Locate the cell with the specified text and output its (x, y) center coordinate. 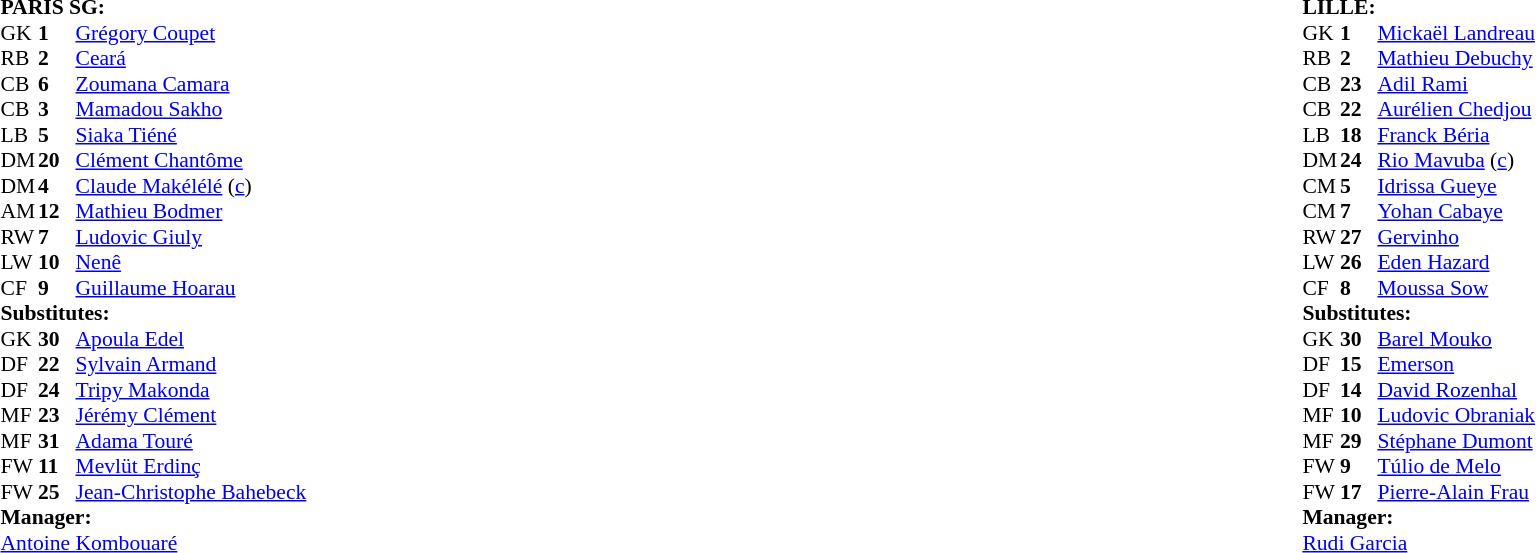
11 (57, 467)
Ludovic Obraniak (1456, 415)
Stéphane Dumont (1456, 441)
Ceará (192, 59)
Pierre-Alain Frau (1456, 492)
Mevlüt Erdinç (192, 467)
6 (57, 84)
Clément Chantôme (192, 161)
Yohan Cabaye (1456, 211)
Eden Hazard (1456, 263)
AM (19, 211)
20 (57, 161)
17 (1359, 492)
Mathieu Debuchy (1456, 59)
Franck Béria (1456, 135)
18 (1359, 135)
8 (1359, 288)
Gervinho (1456, 237)
29 (1359, 441)
Aurélien Chedjou (1456, 109)
4 (57, 186)
Claude Makélélé (c) (192, 186)
Emerson (1456, 365)
Rio Mavuba (c) (1456, 161)
12 (57, 211)
Guillaume Hoarau (192, 288)
Mickaël Landreau (1456, 33)
Idrissa Gueye (1456, 186)
Jérémy Clément (192, 415)
Zoumana Camara (192, 84)
27 (1359, 237)
Mathieu Bodmer (192, 211)
Mamadou Sakho (192, 109)
Adama Touré (192, 441)
Tripy Makonda (192, 390)
14 (1359, 390)
Túlio de Melo (1456, 467)
25 (57, 492)
15 (1359, 365)
Jean-Christophe Bahebeck (192, 492)
Siaka Tiéné (192, 135)
David Rozenhal (1456, 390)
Apoula Edel (192, 339)
Sylvain Armand (192, 365)
Barel Mouko (1456, 339)
26 (1359, 263)
Ludovic Giuly (192, 237)
3 (57, 109)
31 (57, 441)
Grégory Coupet (192, 33)
Moussa Sow (1456, 288)
Adil Rami (1456, 84)
Nenê (192, 263)
